Extract the [x, y] coordinate from the center of the cell holding the provided text.  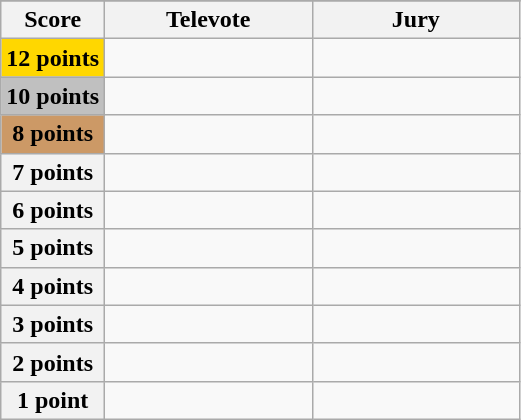
12 points [53, 58]
6 points [53, 210]
7 points [53, 172]
Jury [416, 20]
8 points [53, 134]
10 points [53, 96]
5 points [53, 248]
Televote [209, 20]
1 point [53, 400]
2 points [53, 362]
Score [53, 20]
3 points [53, 324]
4 points [53, 286]
